Find where the given text appears and provide that cell's center as (X, Y) coordinate. 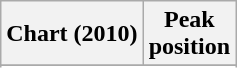
Peakposition (189, 34)
Chart (2010) (72, 34)
